Detect which cell encompasses the target text, then output its [X, Y] center coordinate. 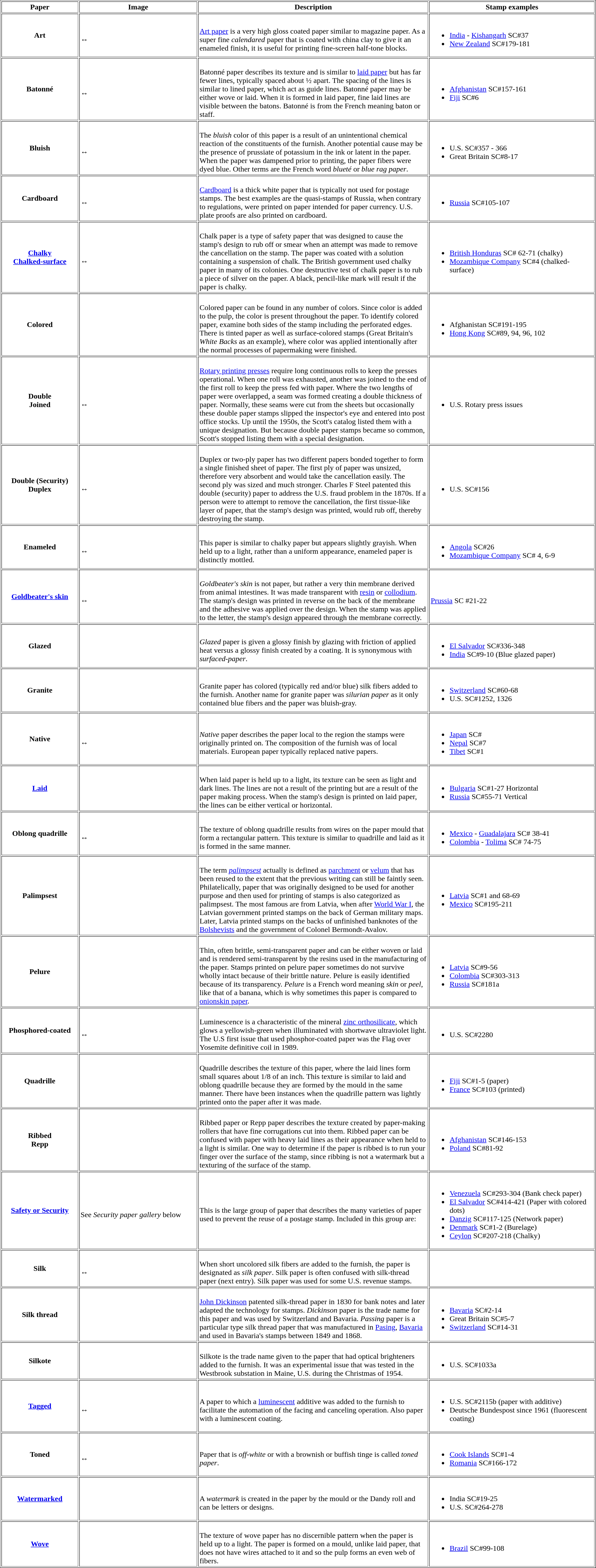
British Honduras SC# 62-71 (chalky)Mozambique Company SC#4 (chalked-surface) [512, 257]
Latvia SC#1 and 68-69Mexico SC#195-211 [512, 896]
This is the large group of paper that describes the many varieties of paper used to prevent the reuse of a postage stamp. Included in this group are: [313, 1210]
Latvia SC#9-56Colombia SC#303-313Russia SC#181a [512, 971]
Cardboard [40, 199]
Chalky Chalked-surface [40, 257]
Bluish [40, 148]
U.S. SC#1033a [512, 1361]
Laid [40, 788]
Granite [40, 690]
U.S. SC#2280 [512, 1030]
Safety or Security [40, 1210]
Quadrille [40, 1081]
Afghanistan SC#157-161Fiji SC#6 [512, 89]
Toned [40, 1455]
Pelure [40, 971]
Bavaria SC#2-14Great Britain SC#5-7Switzerland SC#14-31 [512, 1315]
India - Kishangarh SC#37New Zealand SC#179-181 [512, 35]
Fiji SC#1-5 (paper)France SC#103 (printed) [512, 1081]
Oblong quadrille [40, 833]
Silk [40, 1268]
Description [313, 7]
Ribbed Repp [40, 1140]
Switzerland SC#60-68U.S. SC#1252, 1326 [512, 690]
Mexico - Guadalajara SC# 38-41Colombia - Tolima SC# 74-75 [512, 833]
See Security paper gallery below [138, 1210]
U.S. Rotary press issues [512, 401]
Image [138, 7]
Double Joined [40, 401]
Colored [40, 324]
A watermark is created in the paper by the mould or the Dandy roll and can be letters or designs. [313, 1499]
Tagged [40, 1406]
Prussia SC #21-22 [512, 597]
El Salvador SC#336-348India SC#9-10 (Blue glazed paper) [512, 646]
Silkote [40, 1361]
Wove [40, 1544]
Goldbeater's skin [40, 597]
Phosphored-coated [40, 1030]
Enameled [40, 547]
Art [40, 35]
Bulgaria SC#1-27 HorizontalRussia SC#55-71 Vertical [512, 788]
Paper [40, 7]
Paper that is off-white or with a brownish or buffish tinge is called toned paper. [313, 1455]
Afghanistan SC#146-153Poland SC#81-92 [512, 1140]
India SC#19-25U.S. SC#264-278 [512, 1499]
Native [40, 739]
Brazil SC#99-108 [512, 1544]
U.S. SC#2115b (paper with additive)Deutsche Bundespost since 1961 (fluorescent coating) [512, 1406]
Japan SC#Nepal SC#7Tibet SC#1 [512, 739]
Afghanistan SC#191-195Hong Kong SC#89, 94, 96, 102 [512, 324]
Angola SC#26Mozambique Company SC# 4, 6-9 [512, 547]
Stamp examples [512, 7]
Silk thread [40, 1315]
Glazed [40, 646]
Batonné [40, 89]
Cook Islands SC#1-4Romania SC#166-172 [512, 1455]
U.S. SC#357 - 366Great Britain SC#8-17 [512, 148]
Palimpsest [40, 896]
Watermarked [40, 1499]
Russia SC#105-107 [512, 199]
Double (Security) Duplex [40, 485]
U.S. SC#156 [512, 485]
